From the cell containing the given text, extract its center point as (x, y) coordinate. 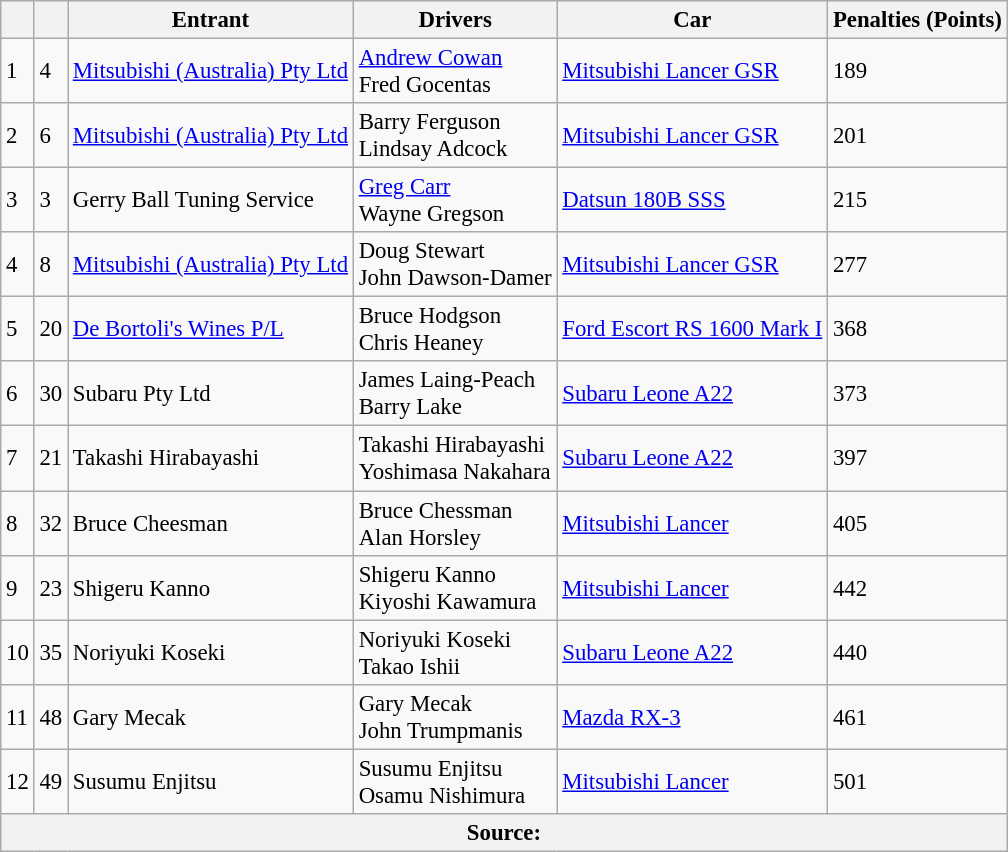
Barry Ferguson Lindsay Adcock (455, 136)
11 (18, 716)
442 (918, 588)
Ford Escort RS 1600 Mark I (692, 330)
215 (918, 200)
189 (918, 72)
30 (50, 394)
1 (18, 72)
10 (18, 652)
Greg Carr Wayne Gregson (455, 200)
Penalties (Points) (918, 20)
Takashi Hirabayashi (211, 458)
277 (918, 264)
Andrew Cowan Fred Gocentas (455, 72)
Takashi Hirabayashi Yoshimasa Nakahara (455, 458)
Bruce Chessman Alan Horsley (455, 524)
Susumu Enjitsu (211, 782)
397 (918, 458)
Datsun 180B SSS (692, 200)
440 (918, 652)
12 (18, 782)
20 (50, 330)
Drivers (455, 20)
501 (918, 782)
373 (918, 394)
201 (918, 136)
Shigeru Kanno Kiyoshi Kawamura (455, 588)
5 (18, 330)
Gary Mecak (211, 716)
405 (918, 524)
32 (50, 524)
461 (918, 716)
Car (692, 20)
Mazda RX-3 (692, 716)
23 (50, 588)
Susumu Enjitsu Osamu Nishimura (455, 782)
48 (50, 716)
368 (918, 330)
Entrant (211, 20)
21 (50, 458)
Shigeru Kanno (211, 588)
Gerry Ball Tuning Service (211, 200)
49 (50, 782)
De Bortoli's Wines P/L (211, 330)
Noriyuki Koseki (211, 652)
2 (18, 136)
Source: (504, 833)
Gary Mecak John Trumpmanis (455, 716)
7 (18, 458)
35 (50, 652)
9 (18, 588)
Noriyuki Koseki Takao Ishii (455, 652)
Subaru Pty Ltd (211, 394)
James Laing-Peach Barry Lake (455, 394)
Bruce Hodgson Chris Heaney (455, 330)
Doug Stewart John Dawson-Damer (455, 264)
Bruce Cheesman (211, 524)
